Extract the [x, y] coordinate from the center of the cell holding the provided text.  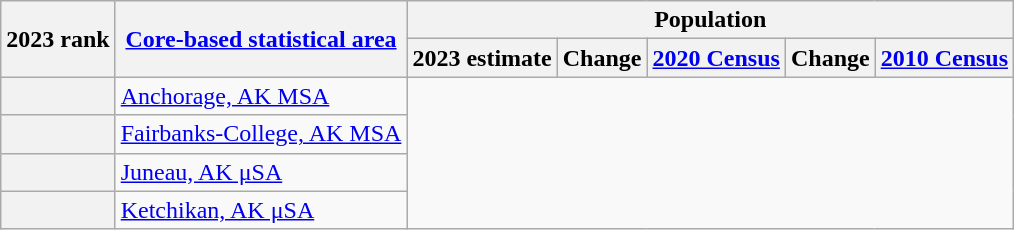
Ketchikan, AK μSA [261, 210]
Core-based statistical area [261, 39]
Anchorage, AK MSA [261, 96]
Juneau, AK μSA [261, 172]
2023 rank [58, 39]
2010 Census [944, 58]
2023 estimate [482, 58]
Fairbanks-College, AK MSA [261, 134]
2020 Census [716, 58]
Population [710, 20]
